Scan for the cell matching the given text and deliver its [X, Y] coordinate at center. 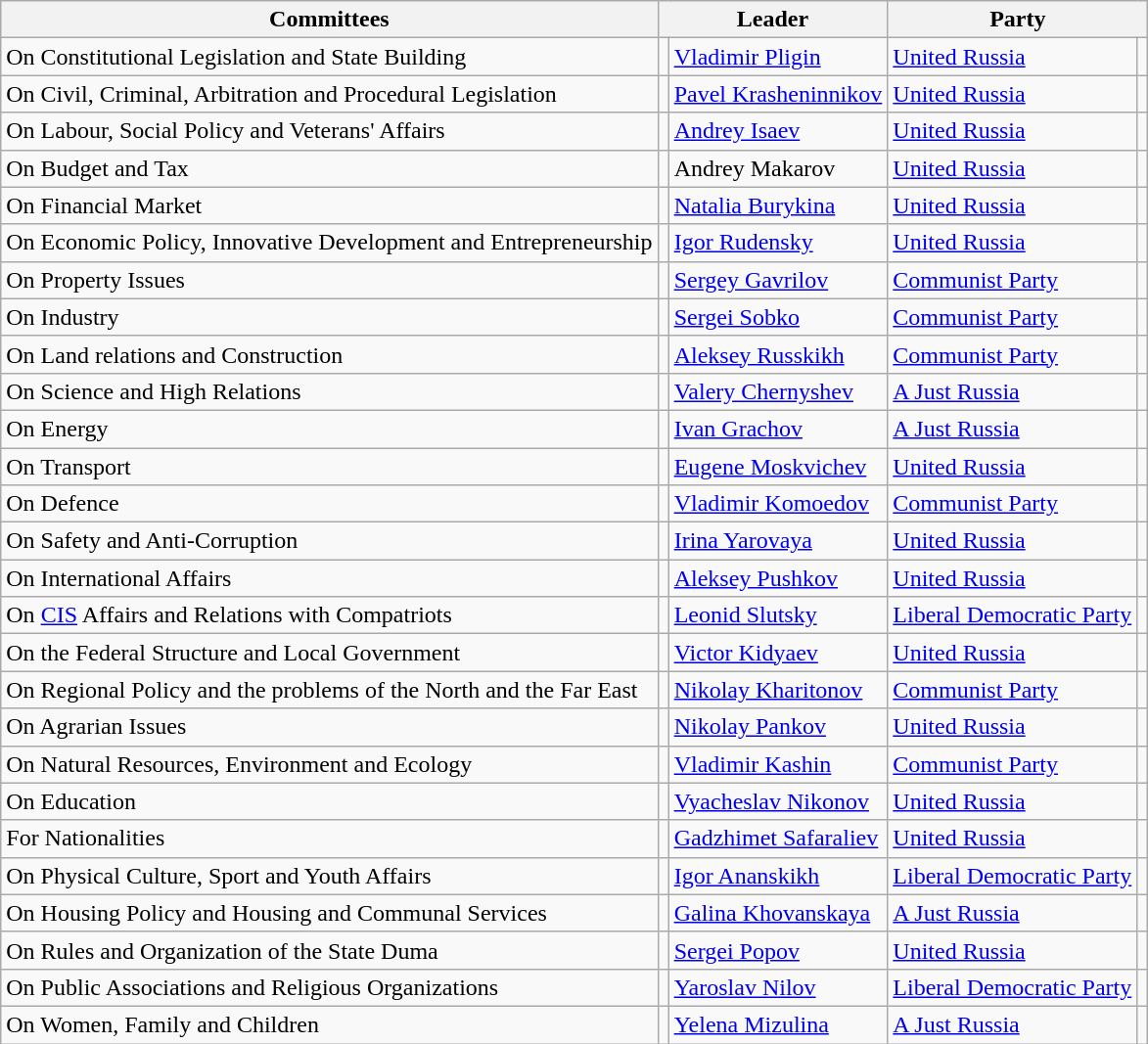
On Transport [329, 467]
On Physical Culture, Sport and Youth Affairs [329, 876]
On Constitutional Legislation and State Building [329, 57]
On Property Issues [329, 280]
Party [1018, 20]
Leader [773, 20]
On Energy [329, 429]
Pavel Krasheninnikov [778, 94]
On Safety and Anti-Corruption [329, 541]
Galina Khovanskaya [778, 913]
Nikolay Kharitonov [778, 690]
Andrey Isaev [778, 131]
On CIS Affairs and Relations with Compatriots [329, 615]
On Women, Family and Children [329, 1024]
On Labour, Social Policy and Veterans' Affairs [329, 131]
Leonid Slutsky [778, 615]
Committees [329, 20]
On Budget and Tax [329, 168]
Sergey Gavrilov [778, 280]
Natalia Burykina [778, 205]
Valery Chernyshev [778, 391]
Vyacheslav Nikonov [778, 801]
Vladimir Pligin [778, 57]
Eugene Moskvichev [778, 467]
On Land relations and Construction [329, 354]
On Defence [329, 504]
Sergei Popov [778, 950]
Sergei Sobko [778, 317]
Andrey Makarov [778, 168]
On Education [329, 801]
Vladimir Komoedov [778, 504]
Igor Rudensky [778, 243]
On Agrarian Issues [329, 727]
Gadzhimet Safaraliev [778, 839]
Nikolay Pankov [778, 727]
On the Federal Structure and Local Government [329, 653]
On Housing Policy and Housing and Communal Services [329, 913]
On Natural Resources, Environment and Ecology [329, 764]
On Industry [329, 317]
Ivan Grachov [778, 429]
On Science and High Relations [329, 391]
On Civil, Criminal, Arbitration and Procedural Legislation [329, 94]
On International Affairs [329, 578]
On Economic Policy, Innovative Development and Entrepreneurship [329, 243]
Victor Kidyaev [778, 653]
On Rules and Organization of the State Duma [329, 950]
Aleksey Pushkov [778, 578]
Irina Yarovaya [778, 541]
Aleksey Russkikh [778, 354]
For Nationalities [329, 839]
Igor Ananskikh [778, 876]
On Financial Market [329, 205]
Yelena Mizulina [778, 1024]
Vladimir Kashin [778, 764]
On Public Associations and Religious Organizations [329, 987]
On Regional Policy and the problems of the North and the Far East [329, 690]
Yaroslav Nilov [778, 987]
